Provide the [X, Y] coordinate of the cell's center where the given text is located.  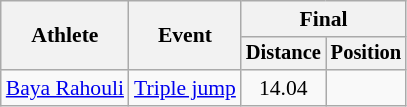
Baya Rahouli [65, 88]
Triple jump [185, 88]
14.04 [284, 88]
Position [366, 54]
Event [185, 36]
Athlete [65, 36]
Final [324, 19]
Distance [284, 54]
